Determine the [X, Y] coordinate at the center of the cell enclosing the given text.  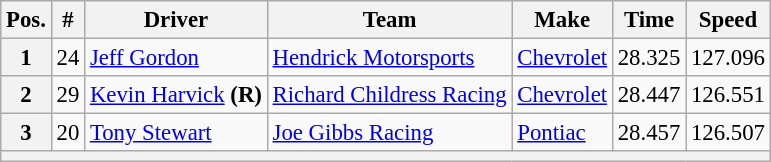
Pos. [26, 20]
Time [648, 20]
Make [562, 20]
Team [390, 20]
Hendrick Motorsports [390, 58]
Driver [176, 20]
24 [68, 58]
Kevin Harvick (R) [176, 95]
Pontiac [562, 133]
Jeff Gordon [176, 58]
126.507 [728, 133]
1 [26, 58]
Speed [728, 20]
3 [26, 133]
2 [26, 95]
20 [68, 133]
28.457 [648, 133]
28.325 [648, 58]
Richard Childress Racing [390, 95]
29 [68, 95]
# [68, 20]
127.096 [728, 58]
126.551 [728, 95]
Tony Stewart [176, 133]
Joe Gibbs Racing [390, 133]
28.447 [648, 95]
